Search for the cell housing the specified text and yield its (X, Y) center coordinate. 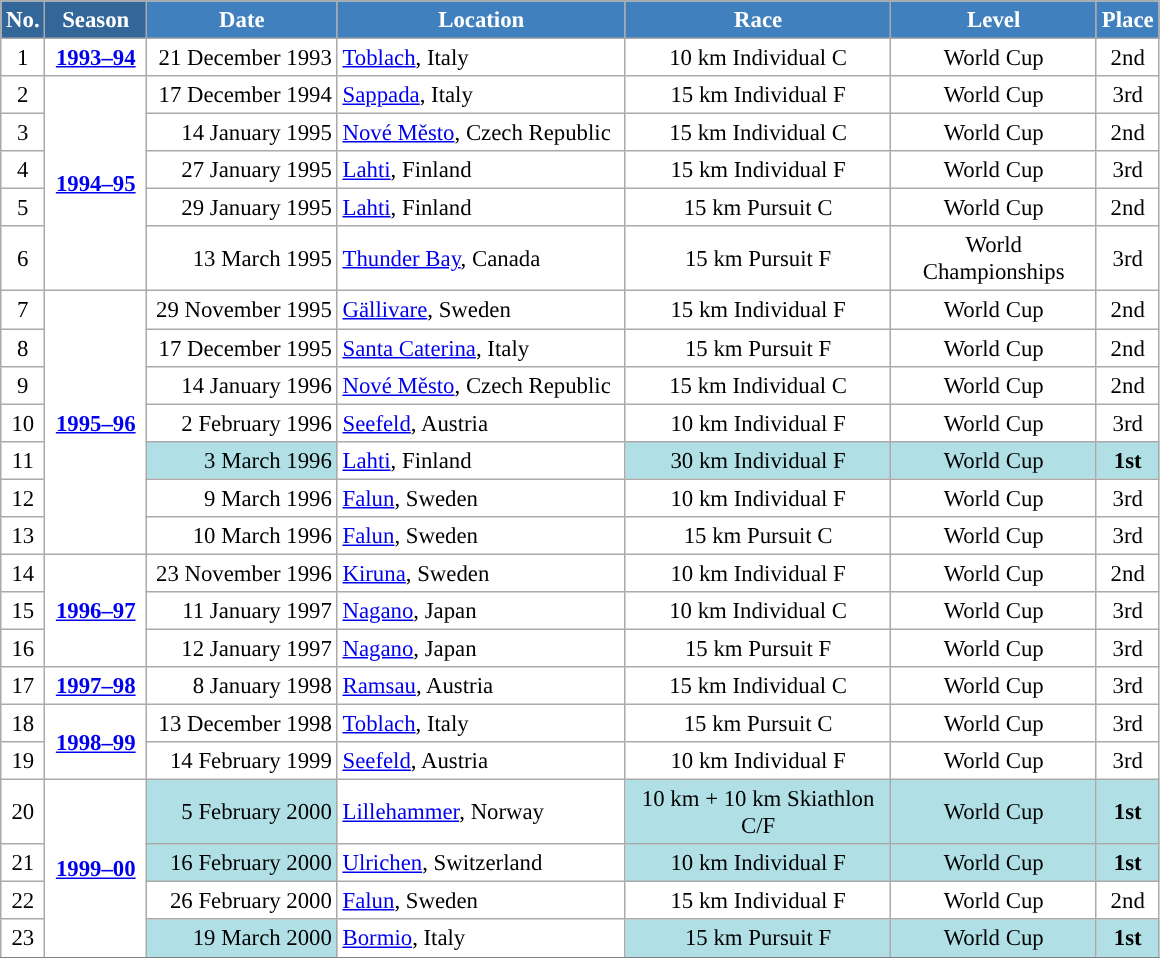
1993–94 (96, 58)
1999–00 (96, 868)
Ramsau, Austria (481, 686)
11 (23, 460)
14 January 1995 (242, 133)
20 (23, 812)
11 January 1997 (242, 611)
23 (23, 939)
1995–96 (96, 422)
10 km + 10 km Skiathlon C/F (758, 812)
No. (23, 20)
29 January 1995 (242, 208)
27 January 1995 (242, 170)
18 (23, 724)
1996–97 (96, 610)
Bormio, Italy (481, 939)
15 (23, 611)
13 (23, 536)
3 (23, 133)
13 March 1995 (242, 258)
Sappada, Italy (481, 95)
12 (23, 498)
5 February 2000 (242, 812)
2 February 1996 (242, 423)
Gällivare, Sweden (481, 310)
Level (994, 20)
19 (23, 761)
1998–99 (96, 742)
17 December 1995 (242, 348)
26 February 2000 (242, 901)
9 March 1996 (242, 498)
16 (23, 648)
Location (481, 20)
17 (23, 686)
12 January 1997 (242, 648)
21 (23, 863)
Lillehammer, Norway (481, 812)
19 March 2000 (242, 939)
21 December 1993 (242, 58)
Place (1127, 20)
30 km Individual F (758, 460)
9 (23, 385)
1994–95 (96, 184)
23 November 1996 (242, 573)
10 March 1996 (242, 536)
Date (242, 20)
13 December 1998 (242, 724)
14 February 1999 (242, 761)
2 (23, 95)
14 January 1996 (242, 385)
7 (23, 310)
5 (23, 208)
4 (23, 170)
8 January 1998 (242, 686)
29 November 1995 (242, 310)
6 (23, 258)
Race (758, 20)
8 (23, 348)
World Championships (994, 258)
Season (96, 20)
3 March 1996 (242, 460)
Kiruna, Sweden (481, 573)
17 December 1994 (242, 95)
14 (23, 573)
1997–98 (96, 686)
Thunder Bay, Canada (481, 258)
22 (23, 901)
Ulrichen, Switzerland (481, 863)
1 (23, 58)
16 February 2000 (242, 863)
Santa Caterina, Italy (481, 348)
10 (23, 423)
